Find where the given text appears and provide that cell's center as [x, y] coordinate. 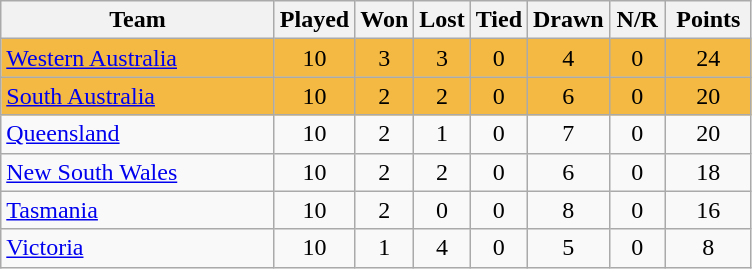
Lost [442, 20]
Played [314, 20]
New South Wales [138, 172]
Queensland [138, 134]
Drawn [569, 20]
7 [569, 134]
Victoria [138, 248]
Tasmania [138, 210]
N/R [637, 20]
18 [708, 172]
Western Australia [138, 58]
5 [569, 248]
Tied [498, 20]
24 [708, 58]
Team [138, 20]
16 [708, 210]
Points [708, 20]
South Australia [138, 96]
Won [384, 20]
